Provide the (X, Y) coordinate of the cell's center where the given text is located.  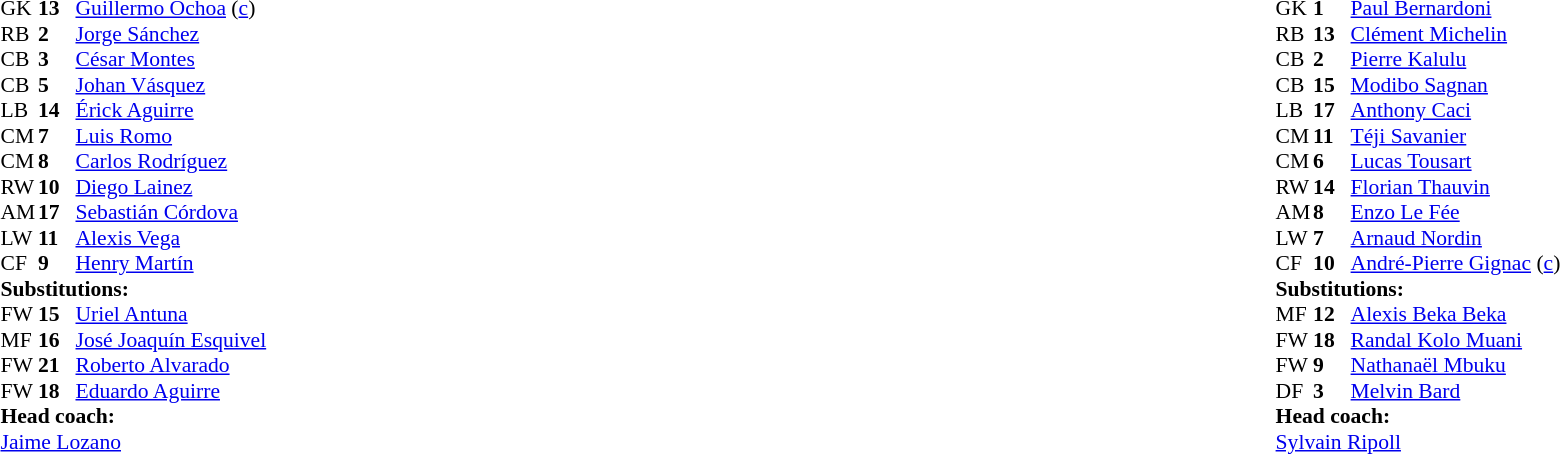
16 (57, 340)
DF (1295, 391)
Diego Lainez (172, 187)
César Montes (172, 59)
5 (57, 85)
Roberto Alvarado (172, 365)
Substitutions: (133, 289)
13 (1332, 34)
Sebastián Córdova (172, 213)
Luis Romo (172, 136)
Jorge Sánchez (172, 34)
Alexis Vega (172, 238)
21 (57, 365)
Carlos Rodríguez (172, 161)
6 (1332, 161)
Johan Vásquez (172, 85)
Eduardo Aguirre (172, 391)
José Joaquín Esquivel (172, 340)
Henry Martín (172, 263)
Uriel Antuna (172, 315)
Érick Aguirre (172, 111)
12 (1332, 315)
Head coach: (133, 417)
